Return (X, Y) of the center of cell containing provided text 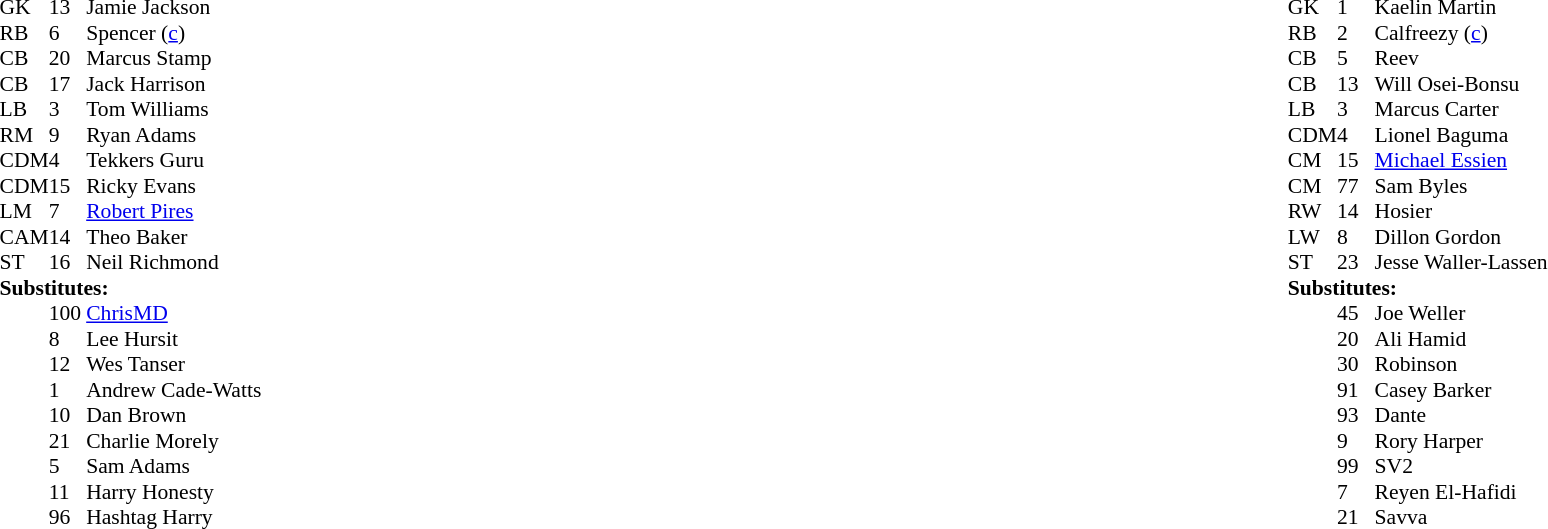
Sam Byles (1462, 186)
93 (1356, 415)
10 (68, 415)
Dan Brown (174, 415)
Robinson (1462, 365)
Dante (1462, 415)
Harry Honesty (174, 492)
Lionel Baguma (1462, 135)
Jack Harrison (174, 84)
6 (68, 33)
Dillon Gordon (1462, 237)
LW (1312, 237)
30 (1356, 365)
12 (68, 365)
Rory Harper (1462, 441)
RW (1312, 211)
LM (24, 211)
Robert Pires (174, 211)
Hosier (1462, 211)
Tekkers Guru (174, 161)
Marcus Carter (1462, 109)
Sam Adams (174, 467)
Calfreezy (c) (1462, 33)
Wes Tanser (174, 365)
Andrew Cade-Watts (174, 390)
100 (68, 313)
Ricky Evans (174, 186)
45 (1356, 313)
77 (1356, 186)
21 (68, 441)
RM (24, 135)
Lee Hursit (174, 339)
11 (68, 492)
Marcus Stamp (174, 59)
Ali Hamid (1462, 339)
Michael Essien (1462, 161)
Spencer (c) (174, 33)
Jesse Waller-Lassen (1462, 263)
Casey Barker (1462, 390)
Will Osei-Bonsu (1462, 84)
Reev (1462, 59)
Ryan Adams (174, 135)
Reyen El-Hafidi (1462, 492)
Charlie Morely (174, 441)
SV2 (1462, 467)
1 (68, 390)
99 (1356, 467)
Joe Weller (1462, 313)
2 (1356, 33)
13 (1356, 84)
16 (68, 263)
91 (1356, 390)
CAM (24, 237)
17 (68, 84)
Tom Williams (174, 109)
Theo Baker (174, 237)
23 (1356, 263)
Neil Richmond (174, 263)
ChrisMD (174, 313)
